From the cell containing the given text, extract its center point as (X, Y) coordinate. 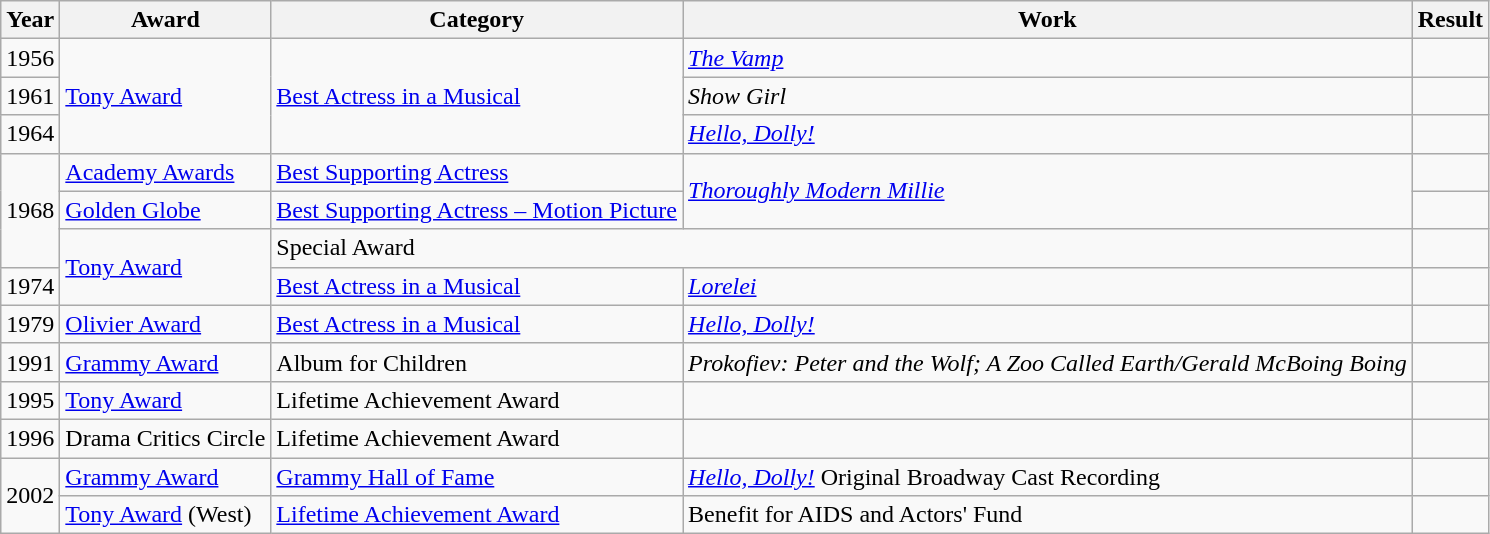
Special Award (842, 248)
The Vamp (1048, 58)
Academy Awards (166, 172)
Category (477, 20)
Work (1048, 20)
Thoroughly Modern Millie (1048, 191)
Show Girl (1048, 96)
Drama Critics Circle (166, 438)
Lorelei (1048, 286)
1995 (30, 400)
1996 (30, 438)
2002 (30, 496)
Year (30, 20)
Tony Award (West) (166, 515)
Result (1450, 20)
Benefit for AIDS and Actors' Fund (1048, 515)
1956 (30, 58)
Olivier Award (166, 324)
Album for Children (477, 362)
Prokofiev: Peter and the Wolf; A Zoo Called Earth/Gerald McBoing Boing (1048, 362)
Golden Globe (166, 210)
1991 (30, 362)
Best Supporting Actress (477, 172)
1979 (30, 324)
1961 (30, 96)
1968 (30, 210)
Grammy Hall of Fame (477, 477)
Best Supporting Actress – Motion Picture (477, 210)
1964 (30, 134)
Hello, Dolly! Original Broadway Cast Recording (1048, 477)
1974 (30, 286)
Award (166, 20)
